Provide the (x, y) coordinate of the cell's center where the given text is located.  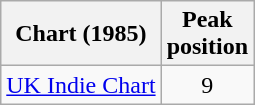
9 (207, 85)
Peakposition (207, 34)
Chart (1985) (81, 34)
UK Indie Chart (81, 85)
